Return the [X, Y] coordinate for the center point of the cell that contains the specified text.  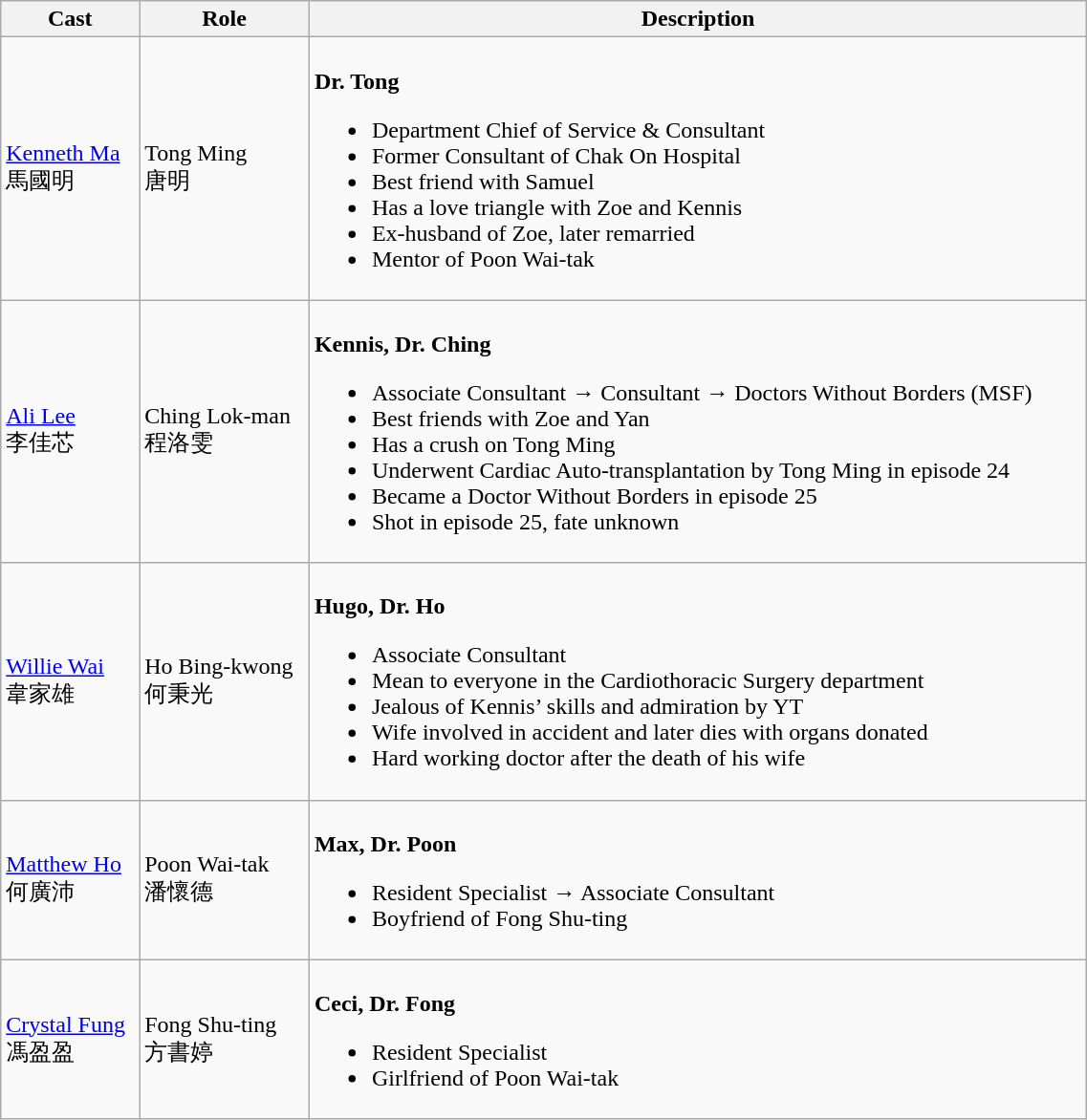
Ching Lok-man 程洛雯 [225, 432]
Poon Wai-tak 潘懷德 [225, 879]
Ali Lee 李佳芯 [71, 432]
Ho Bing-kwong 何秉光 [225, 681]
Max, Dr. PoonResident Specialist → Associate ConsultantBoyfriend of Fong Shu-ting [698, 879]
Willie Wai 韋家雄 [71, 681]
Matthew Ho 何廣沛 [71, 879]
Crystal Fung 馮盈盈 [71, 1040]
Ceci, Dr. FongResident SpecialistGirlfriend of Poon Wai-tak [698, 1040]
Cast [71, 19]
Fong Shu-ting 方書婷 [225, 1040]
Description [698, 19]
Role [225, 19]
Tong Ming 唐明 [225, 168]
Kenneth Ma 馬國明 [71, 168]
